Pinpoint the cell where the given text exists, returning its (X, Y) midpoint coordinate. 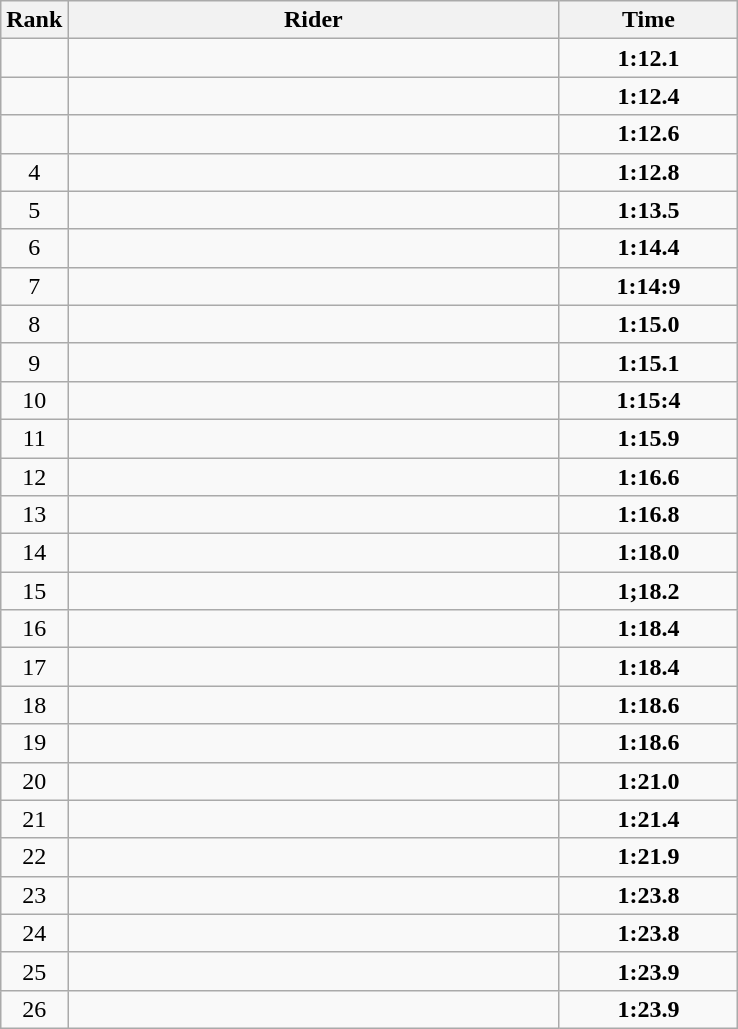
18 (34, 705)
Rank (34, 20)
1:14.4 (648, 248)
7 (34, 286)
25 (34, 971)
11 (34, 438)
9 (34, 362)
10 (34, 400)
1:21.4 (648, 819)
1:12.8 (648, 172)
1;18.2 (648, 591)
1:15.0 (648, 324)
17 (34, 667)
26 (34, 1009)
13 (34, 515)
22 (34, 857)
1:18.0 (648, 553)
Time (648, 20)
1:21.0 (648, 781)
1:15.1 (648, 362)
19 (34, 743)
Rider (314, 20)
16 (34, 629)
4 (34, 172)
1:15.9 (648, 438)
1:16.6 (648, 477)
1:15:4 (648, 400)
15 (34, 591)
1:13.5 (648, 210)
1:12.6 (648, 134)
1:16.8 (648, 515)
21 (34, 819)
20 (34, 781)
5 (34, 210)
14 (34, 553)
1:12.4 (648, 96)
23 (34, 895)
6 (34, 248)
1:21.9 (648, 857)
1:14:9 (648, 286)
24 (34, 933)
8 (34, 324)
1:12.1 (648, 58)
12 (34, 477)
